Detect which cell encompasses the target text, then output its (X, Y) center coordinate. 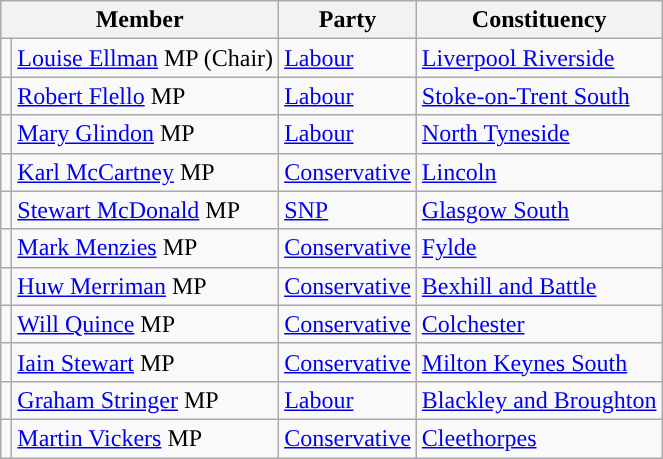
Martin Vickers MP (146, 438)
Iain Stewart MP (146, 362)
Mary Glindon MP (146, 134)
SNP (348, 210)
Liverpool Riverside (539, 58)
Constituency (539, 20)
Stewart McDonald MP (146, 210)
Fylde (539, 248)
Lincoln (539, 172)
Glasgow South (539, 210)
Cleethorpes (539, 438)
Graham Stringer MP (146, 400)
Huw Merriman MP (146, 286)
Milton Keynes South (539, 362)
Louise Ellman MP (Chair) (146, 58)
Blackley and Broughton (539, 400)
Colchester (539, 324)
North Tyneside (539, 134)
Stoke-on-Trent South (539, 96)
Party (348, 20)
Member (140, 20)
Mark Menzies MP (146, 248)
Bexhill and Battle (539, 286)
Robert Flello MP (146, 96)
Will Quince MP (146, 324)
Karl McCartney MP (146, 172)
